Locate the cell with the specified text and output its (x, y) center coordinate. 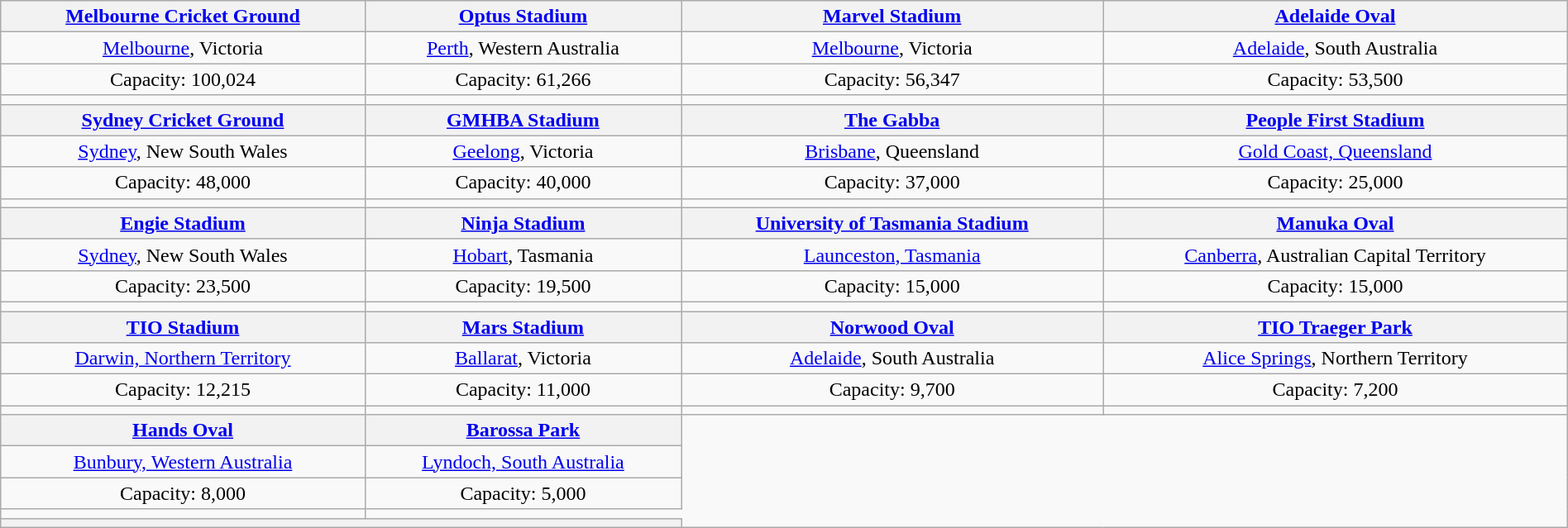
Capacity: 100,024 (184, 79)
Alice Springs, Northern Territory (1336, 359)
Capacity: 8,000 (184, 493)
Capacity: 7,200 (1336, 390)
Capacity: 61,266 (523, 79)
Capacity: 37,000 (892, 183)
Capacity: 9,700 (892, 390)
Capacity: 56,347 (892, 79)
Capacity: 11,000 (523, 390)
The Gabba (892, 120)
Capacity: 19,500 (523, 286)
Capacity: 25,000 (1336, 183)
Optus Stadium (523, 17)
Capacity: 40,000 (523, 183)
Ninja Stadium (523, 223)
Capacity: 5,000 (523, 493)
Hobart, Tasmania (523, 254)
Capacity: 23,500 (184, 286)
Barossa Park (523, 430)
Canberra, Australian Capital Territory (1336, 254)
Adelaide Oval (1336, 17)
Lyndoch, South Australia (523, 462)
Launceston, Tasmania (892, 254)
Capacity: 48,000 (184, 183)
Bunbury, Western Australia (184, 462)
Brisbane, Queensland (892, 151)
Melbourne Cricket Ground (184, 17)
TIO Stadium (184, 326)
Darwin, Northern Territory (184, 359)
GMHBA Stadium (523, 120)
TIO Traeger Park (1336, 326)
Hands Oval (184, 430)
Manuka Oval (1336, 223)
Capacity: 53,500 (1336, 79)
Geelong, Victoria (523, 151)
Gold Coast, Queensland (1336, 151)
Norwood Oval (892, 326)
People First Stadium (1336, 120)
Perth, Western Australia (523, 48)
University of Tasmania Stadium (892, 223)
Sydney Cricket Ground (184, 120)
Ballarat, Victoria (523, 359)
Marvel Stadium (892, 17)
Mars Stadium (523, 326)
Engie Stadium (184, 223)
Capacity: 12,215 (184, 390)
